Pinpoint the cell where the given text exists, returning its (X, Y) midpoint coordinate. 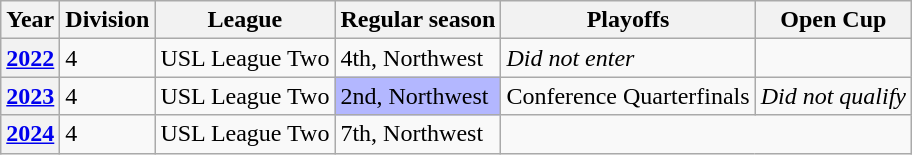
7th, Northwest (418, 134)
Did not enter (628, 58)
2022 (30, 58)
League (245, 20)
Open Cup (833, 20)
Year (30, 20)
Playoffs (628, 20)
4th, Northwest (418, 58)
2nd, Northwest (418, 96)
2024 (30, 134)
Conference Quarterfinals (628, 96)
Division (108, 20)
Regular season (418, 20)
Did not qualify (833, 96)
2023 (30, 96)
